For the text-containing cell, return its midpoint in (X, Y) coordinate format. 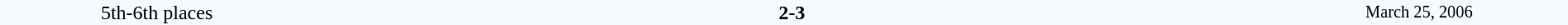
March 25, 2006 (1419, 12)
2-3 (791, 12)
5th-6th places (157, 12)
